Identify which cell holds the provided text, then report its [x, y] central coordinate. 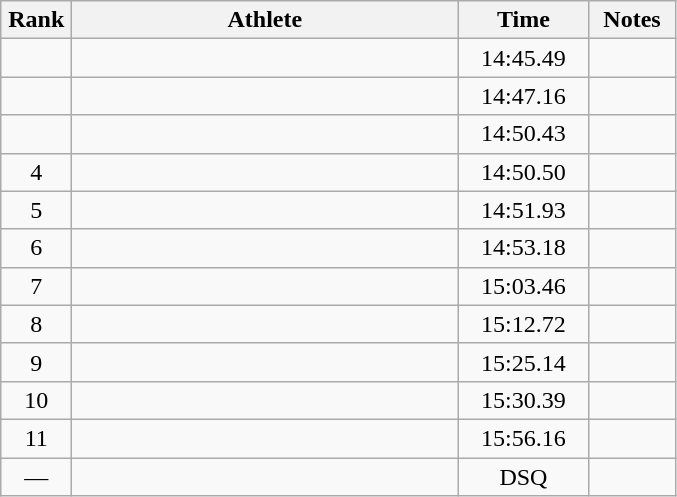
DSQ [524, 477]
15:03.46 [524, 286]
Notes [632, 20]
15:56.16 [524, 438]
14:45.49 [524, 58]
Athlete [265, 20]
9 [36, 362]
11 [36, 438]
Time [524, 20]
15:25.14 [524, 362]
15:12.72 [524, 324]
15:30.39 [524, 400]
7 [36, 286]
14:50.50 [524, 172]
14:50.43 [524, 134]
14:47.16 [524, 96]
5 [36, 210]
8 [36, 324]
6 [36, 248]
Rank [36, 20]
4 [36, 172]
14:51.93 [524, 210]
10 [36, 400]
14:53.18 [524, 248]
— [36, 477]
